Output the (X, Y) coordinate of the center of the cell containing the given text.  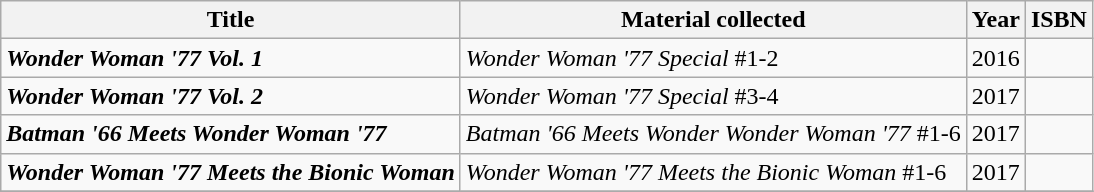
Batman '66 Meets Wonder Wonder Woman '77 #1-6 (713, 134)
Wonder Woman '77 Special #3-4 (713, 96)
Wonder Woman '77 Vol. 1 (231, 58)
Wonder Woman '77 Meets the Bionic Woman #1-6 (713, 172)
Material collected (713, 20)
Title (231, 20)
Wonder Woman '77 Meets the Bionic Woman (231, 172)
Year (996, 20)
Wonder Woman '77 Vol. 2 (231, 96)
2016 (996, 58)
ISBN (1058, 20)
Wonder Woman '77 Special #1-2 (713, 58)
Batman '66 Meets Wonder Woman '77 (231, 134)
